Identify which cell holds the provided text, then report its (x, y) central coordinate. 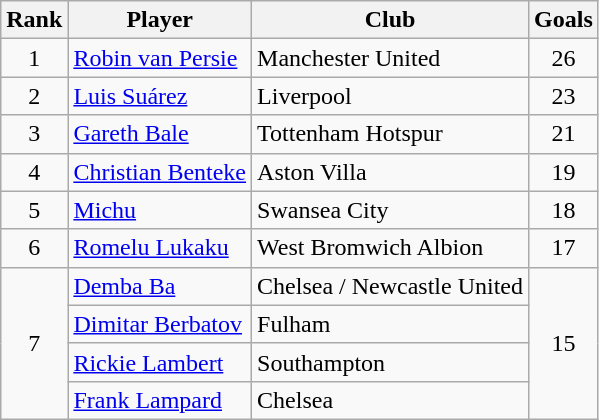
7 (34, 343)
Club (390, 20)
Luis Suárez (160, 96)
Tottenham Hotspur (390, 134)
West Bromwich Albion (390, 248)
Aston Villa (390, 172)
Manchester United (390, 58)
2 (34, 96)
Frank Lampard (160, 400)
Michu (160, 210)
19 (564, 172)
4 (34, 172)
Chelsea / Newcastle United (390, 286)
Robin van Persie (160, 58)
Chelsea (390, 400)
Southampton (390, 362)
23 (564, 96)
17 (564, 248)
26 (564, 58)
21 (564, 134)
Rickie Lambert (160, 362)
6 (34, 248)
Rank (34, 20)
5 (34, 210)
Liverpool (390, 96)
Dimitar Berbatov (160, 324)
15 (564, 343)
3 (34, 134)
Demba Ba (160, 286)
18 (564, 210)
Gareth Bale (160, 134)
1 (34, 58)
Fulham (390, 324)
Goals (564, 20)
Christian Benteke (160, 172)
Romelu Lukaku (160, 248)
Player (160, 20)
Swansea City (390, 210)
